Scan for the cell matching the given text and deliver its [X, Y] coordinate at center. 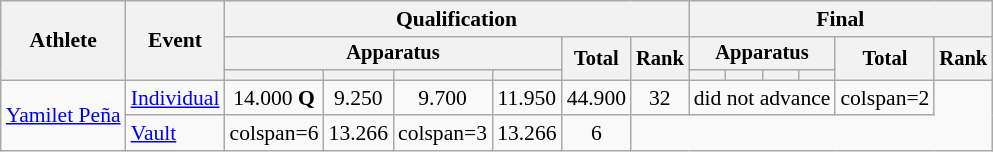
6 [596, 134]
colspan=2 [884, 98]
32 [660, 98]
9.700 [442, 98]
14.000 Q [274, 98]
Event [176, 40]
Qualification [456, 19]
Yamilet Peña [64, 116]
Individual [176, 98]
44.900 [596, 98]
11.950 [526, 98]
9.250 [358, 98]
colspan=6 [274, 134]
did not advance [762, 98]
Athlete [64, 40]
colspan=3 [442, 134]
Vault [176, 134]
Final [840, 19]
